Search for the cell housing the specified text and yield its [X, Y] center coordinate. 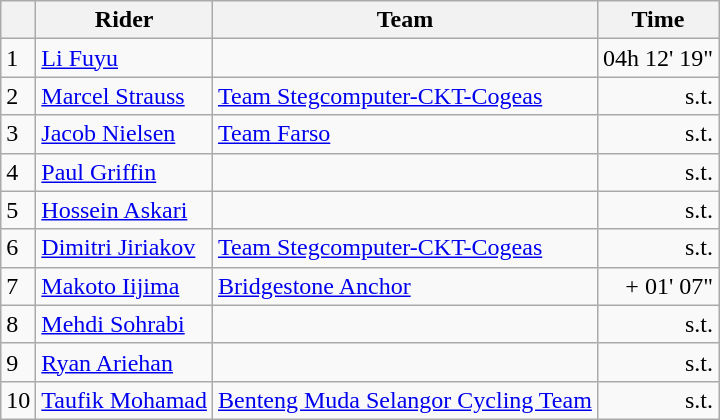
+ 01' 07" [658, 286]
Time [658, 20]
Makoto Iijima [124, 286]
Hossein Askari [124, 210]
1 [18, 58]
4 [18, 172]
8 [18, 324]
Rider [124, 20]
Benteng Muda Selangor Cycling Team [404, 400]
Team Farso [404, 134]
3 [18, 134]
Paul Griffin [124, 172]
Bridgestone Anchor [404, 286]
Taufik Mohamad [124, 400]
5 [18, 210]
7 [18, 286]
6 [18, 248]
Team [404, 20]
Dimitri Jiriakov [124, 248]
Mehdi Sohrabi [124, 324]
04h 12' 19" [658, 58]
Ryan Ariehan [124, 362]
Marcel Strauss [124, 96]
10 [18, 400]
9 [18, 362]
2 [18, 96]
Li Fuyu [124, 58]
Jacob Nielsen [124, 134]
